Detect which cell encompasses the target text, then output its (x, y) center coordinate. 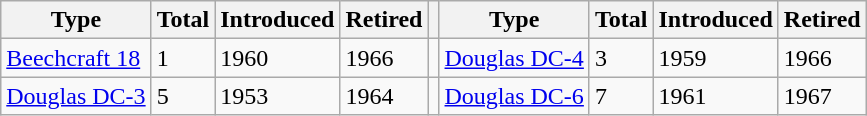
Beechcraft 18 (76, 58)
3 (621, 58)
Douglas DC-4 (514, 58)
1961 (716, 96)
1960 (278, 58)
Douglas DC-6 (514, 96)
Douglas DC-3 (76, 96)
1 (183, 58)
1967 (822, 96)
5 (183, 96)
1964 (384, 96)
1959 (716, 58)
7 (621, 96)
1953 (278, 96)
